Extract the (x, y) coordinate from the center of the cell holding the provided text.  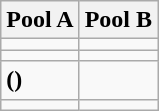
() (40, 80)
Pool B (118, 20)
Pool A (40, 20)
